Return the [X, Y] coordinate for the center point of the cell that contains the specified text.  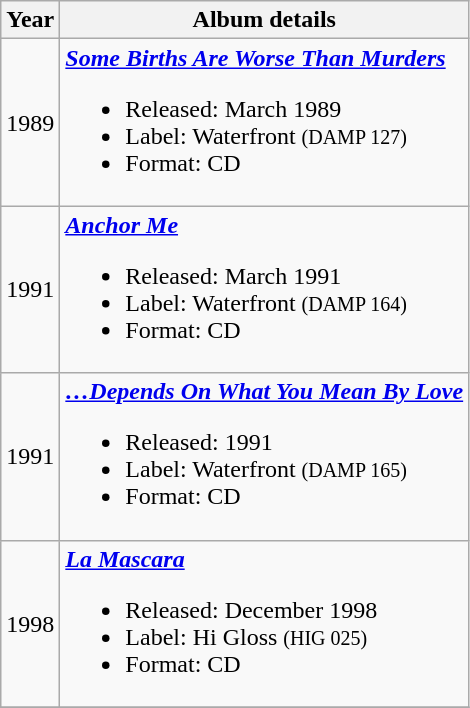
Some Births Are Worse Than MurdersReleased: March 1989Label: Waterfront (DAMP 127)Format: CD [264, 122]
1998 [30, 624]
Year [30, 20]
…Depends On What You Mean By LoveReleased: 1991Label: Waterfront (DAMP 165)Format: CD [264, 456]
Anchor MeReleased: March 1991Label: Waterfront (DAMP 164)Format: CD [264, 290]
1989 [30, 122]
Album details [264, 20]
La MascaraReleased: December 1998Label: Hi Gloss (HIG 025)Format: CD [264, 624]
